Locate the cell with the specified text and output its [x, y] center coordinate. 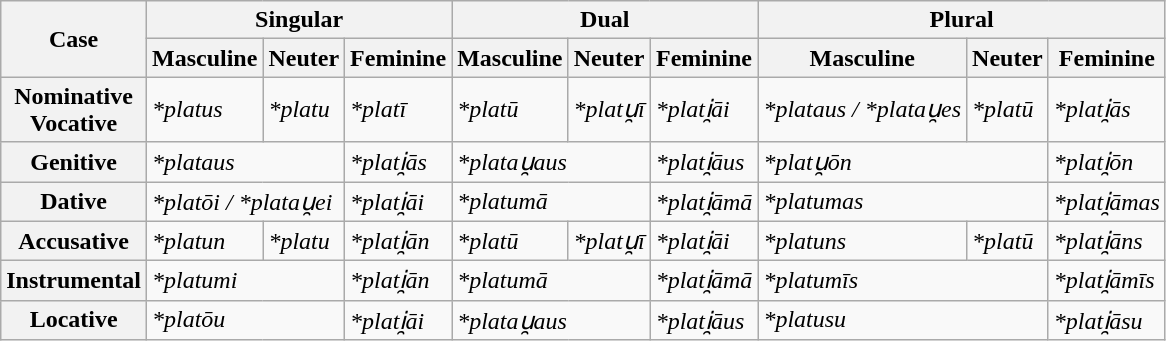
*platuns [862, 241]
*plati̯āsu [1106, 320]
*platumas [903, 202]
Dative [74, 202]
*platumīs [903, 281]
Singular [298, 20]
*plataus [245, 162]
Genitive [74, 162]
Instrumental [74, 281]
Accusative [74, 241]
*platu̯ōn [903, 162]
Dual [605, 20]
Locative [74, 320]
*platusu [903, 320]
*platumi [245, 281]
*plati̯āmīs [1106, 281]
*platōi / *platau̯ei [245, 202]
*plati̯āmas [1106, 202]
Nominative Vocative [74, 110]
*platus [204, 110]
Case [74, 39]
*plataus / *platau̯es [862, 110]
Plural [962, 20]
*platun [204, 241]
*plati̯ōn [1106, 162]
*platī [398, 110]
*platōu [245, 320]
*plati̯āns [1106, 241]
